Pinpoint the cell where the given text exists, returning its (x, y) midpoint coordinate. 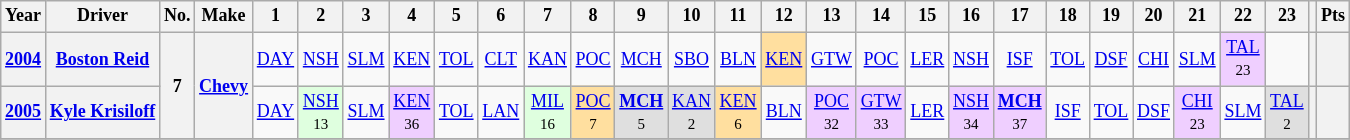
10 (692, 16)
12 (784, 16)
Pts (1334, 16)
20 (1154, 16)
1 (275, 16)
SBO (692, 59)
MCH37 (1020, 113)
19 (1110, 16)
CHI (1154, 59)
MIL16 (548, 113)
3 (366, 16)
2005 (24, 113)
5 (456, 16)
Chevy (224, 86)
Make (224, 16)
18 (1068, 16)
16 (972, 16)
17 (1020, 16)
6 (501, 16)
POC7 (593, 113)
23 (1287, 16)
Year (24, 16)
MCH5 (642, 113)
13 (832, 16)
2 (320, 16)
Kyle Krisiloff (102, 113)
KEN36 (412, 113)
4 (412, 16)
KAN (548, 59)
TAL23 (1243, 59)
2004 (24, 59)
No. (178, 16)
GTW (832, 59)
21 (1197, 16)
MCH (642, 59)
CHI23 (1197, 113)
11 (738, 16)
POC32 (832, 113)
NSH13 (320, 113)
CLT (501, 59)
Driver (102, 16)
LAN (501, 113)
Boston Reid (102, 59)
KAN2 (692, 113)
8 (593, 16)
NSH34 (972, 113)
GTW33 (881, 113)
15 (928, 16)
KEN6 (738, 113)
TAL2 (1287, 113)
22 (1243, 16)
9 (642, 16)
14 (881, 16)
